Scan for the cell matching the given text and deliver its (x, y) coordinate at center. 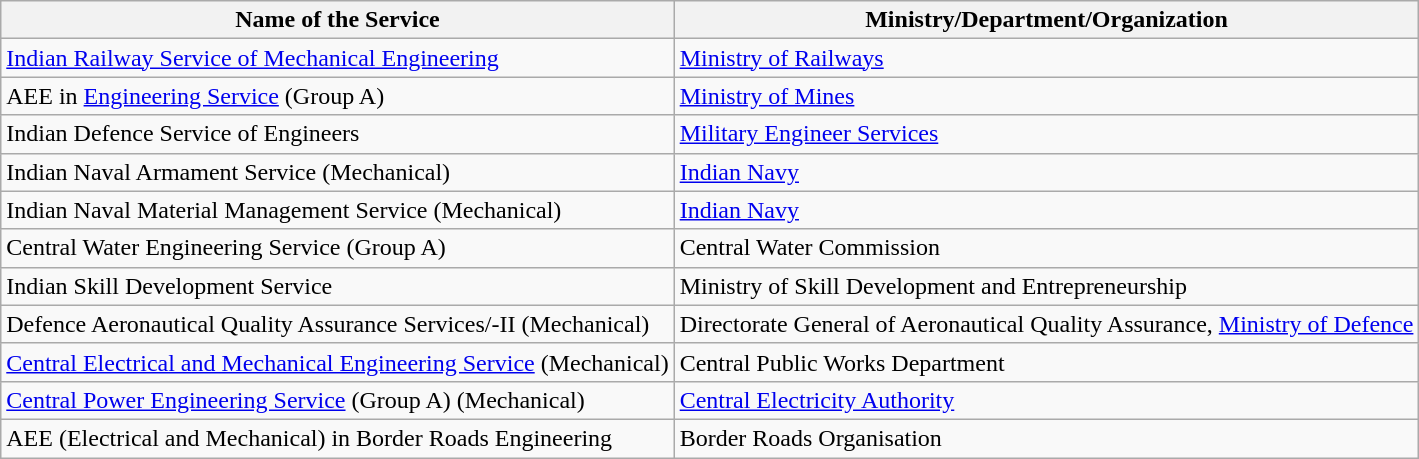
Central Electrical and Mechanical Engineering Service (Mechanical) (338, 362)
AEE (Electrical and Mechanical) in Border Roads Engineering (338, 438)
Ministry of Mines (1046, 96)
Indian Naval Material Management Service (Mechanical) (338, 210)
Ministry of Skill Development and Entrepreneurship (1046, 286)
Border Roads Organisation (1046, 438)
Ministry of Railways (1046, 58)
Indian Naval Armament Service (Mechanical) (338, 172)
Central Water Engineering Service (Group A) (338, 248)
Military Engineer Services (1046, 134)
AEE in Engineering Service (Group A) (338, 96)
Ministry/Department/Organization (1046, 20)
Central Water Commission (1046, 248)
Indian Railway Service of Mechanical Engineering (338, 58)
Central Electricity Authority (1046, 400)
Indian Skill Development Service (338, 286)
Central Power Engineering Service (Group A) (Mechanical) (338, 400)
Central Public Works Department (1046, 362)
Defence Aeronautical Quality Assurance Services/‐II (Mechanical) (338, 324)
Name of the Service (338, 20)
Indian Defence Service of Engineers (338, 134)
Directorate General of Aeronautical Quality Assurance, Ministry of Defence (1046, 324)
